Return the [x, y] coordinate for the center point of the cell that contains the specified text.  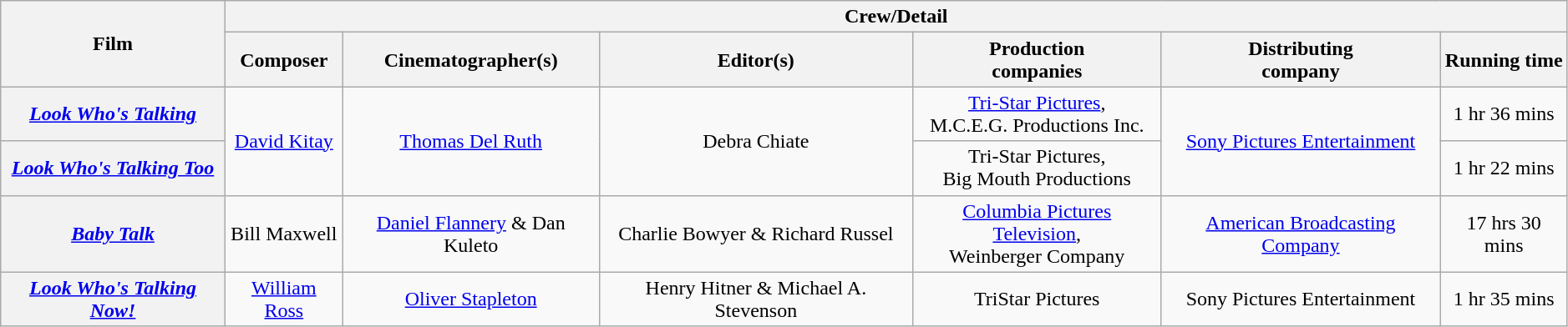
Oliver Stapleton [471, 299]
1 hr 22 mins [1504, 169]
Tri-Star Pictures, Big Mouth Productions [1038, 169]
American Broadcasting Company [1301, 234]
Henry Hitner & Michael A. Stevenson [756, 299]
Look Who's Talking [114, 113]
Running time [1504, 60]
Charlie Bowyer & Richard Russel [756, 234]
Debra Chiate [756, 141]
David Kitay [284, 141]
Thomas Del Ruth [471, 141]
Look Who's Talking Too [114, 169]
Composer [284, 60]
William Ross [284, 299]
17 hrs 30 mins [1504, 234]
Baby Talk [114, 234]
Editor(s) [756, 60]
Crew/Detail [896, 17]
Film [114, 43]
Daniel Flannery & Dan Kuleto [471, 234]
TriStar Pictures [1038, 299]
1 hr 36 mins [1504, 113]
Productioncompanies [1038, 60]
Cinematographer(s) [471, 60]
1 hr 35 mins [1504, 299]
Distributingcompany [1301, 60]
Look Who's Talking Now! [114, 299]
Bill Maxwell [284, 234]
Columbia Pictures Television, Weinberger Company [1038, 234]
Tri-Star Pictures, M.C.E.G. Productions Inc. [1038, 113]
